Scan for the cell matching the given text and deliver its (X, Y) coordinate at center. 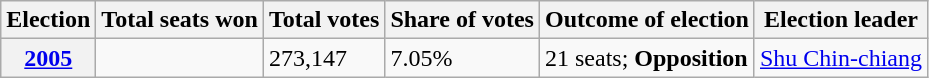
2005 (48, 58)
Share of votes (462, 20)
Election leader (840, 20)
21 seats; Opposition (646, 58)
273,147 (324, 58)
Total votes (324, 20)
Shu Chin-chiang (840, 58)
Election (48, 20)
7.05% (462, 58)
Outcome of election (646, 20)
Total seats won (180, 20)
